From the cell containing the given text, extract its center point as (X, Y) coordinate. 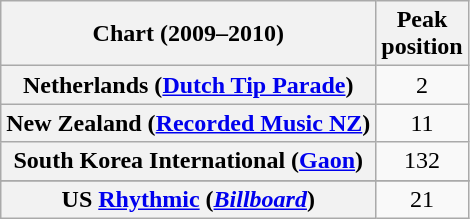
2 (422, 85)
US Rhythmic (Billboard) (188, 199)
Peakposition (422, 34)
New Zealand (Recorded Music NZ) (188, 123)
21 (422, 199)
132 (422, 161)
Netherlands (Dutch Tip Parade) (188, 85)
Chart (2009–2010) (188, 34)
South Korea International (Gaon) (188, 161)
11 (422, 123)
